Identify which cell holds the provided text, then report its [X, Y] central coordinate. 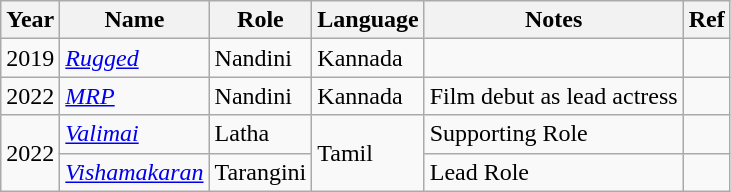
Vishamakaran [134, 172]
2019 [30, 58]
Tamil [368, 153]
Role [260, 20]
Language [368, 20]
Notes [554, 20]
Tarangini [260, 172]
Supporting Role [554, 134]
Latha [260, 134]
Ref [706, 20]
Name [134, 20]
Lead Role [554, 172]
MRP [134, 96]
Valimai [134, 134]
Film debut as lead actress [554, 96]
Rugged [134, 58]
Year [30, 20]
